Scan for the cell matching the given text and deliver its (x, y) coordinate at center. 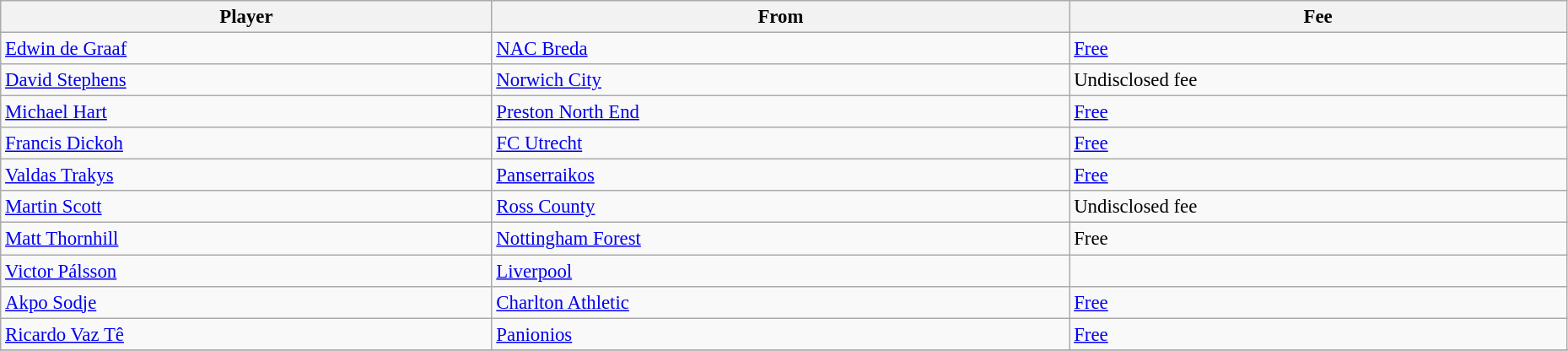
Fee (1317, 17)
NAC Breda (781, 49)
Victor Pálsson (246, 271)
Ricardo Vaz Tê (246, 334)
Ross County (781, 207)
Akpo Sodje (246, 302)
Edwin de Graaf (246, 49)
Liverpool (781, 271)
From (781, 17)
David Stephens (246, 80)
Nottingham Forest (781, 239)
Preston North End (781, 112)
Panionios (781, 334)
Francis Dickoh (246, 143)
Michael Hart (246, 112)
Valdas Trakys (246, 175)
Player (246, 17)
Martin Scott (246, 207)
Norwich City (781, 80)
Charlton Athletic (781, 302)
Matt Thornhill (246, 239)
Panserraikos (781, 175)
FC Utrecht (781, 143)
